Extract the (X, Y) coordinate from the center of the cell holding the provided text.  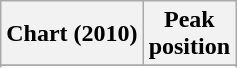
Chart (2010) (72, 34)
Peakposition (189, 34)
